Capture the cell that displays the provided text and extract its (X, Y) central coordinate. 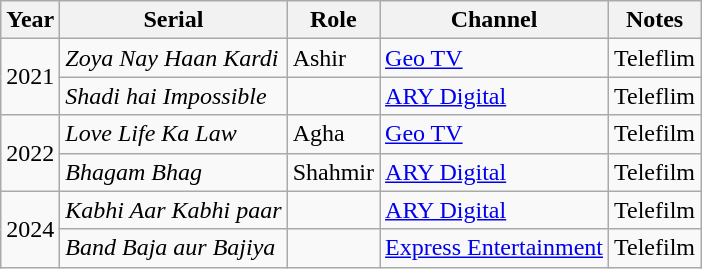
2024 (30, 229)
Channel (494, 20)
Love Life Ka Law (174, 134)
Role (333, 20)
Zoya Nay Haan Kardi (174, 58)
Agha (333, 134)
2021 (30, 77)
Bhagam Bhag (174, 172)
Serial (174, 20)
Year (30, 20)
Ashir (333, 58)
2022 (30, 153)
Express Entertainment (494, 248)
Notes (655, 20)
Shahmir (333, 172)
Kabhi Aar Kabhi paar (174, 210)
Shadi hai Impossible (174, 96)
Band Baja aur Bajiya (174, 248)
